For the text-containing cell, return its midpoint in (X, Y) coordinate format. 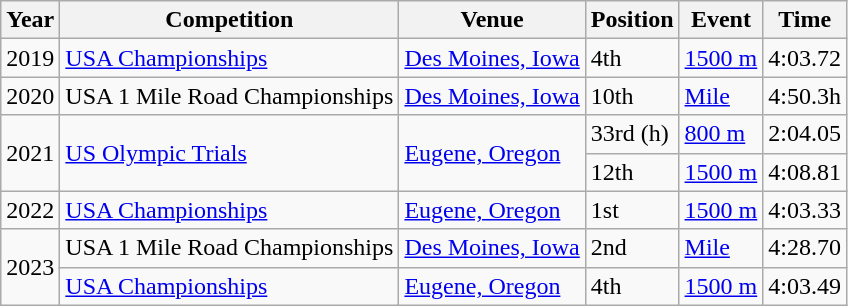
4:03.72 (805, 58)
4:28.70 (805, 248)
2021 (30, 153)
4:03.49 (805, 286)
4:08.81 (805, 172)
10th (632, 96)
2020 (30, 96)
12th (632, 172)
Venue (492, 20)
33rd (h) (632, 134)
2023 (30, 267)
800 m (721, 134)
Position (632, 20)
2022 (30, 210)
Year (30, 20)
Event (721, 20)
4:50.3h (805, 96)
2nd (632, 248)
Time (805, 20)
2:04.05 (805, 134)
2019 (30, 58)
US Olympic Trials (230, 153)
1st (632, 210)
4:03.33 (805, 210)
Competition (230, 20)
